Identify which cell holds the provided text, then report its (X, Y) central coordinate. 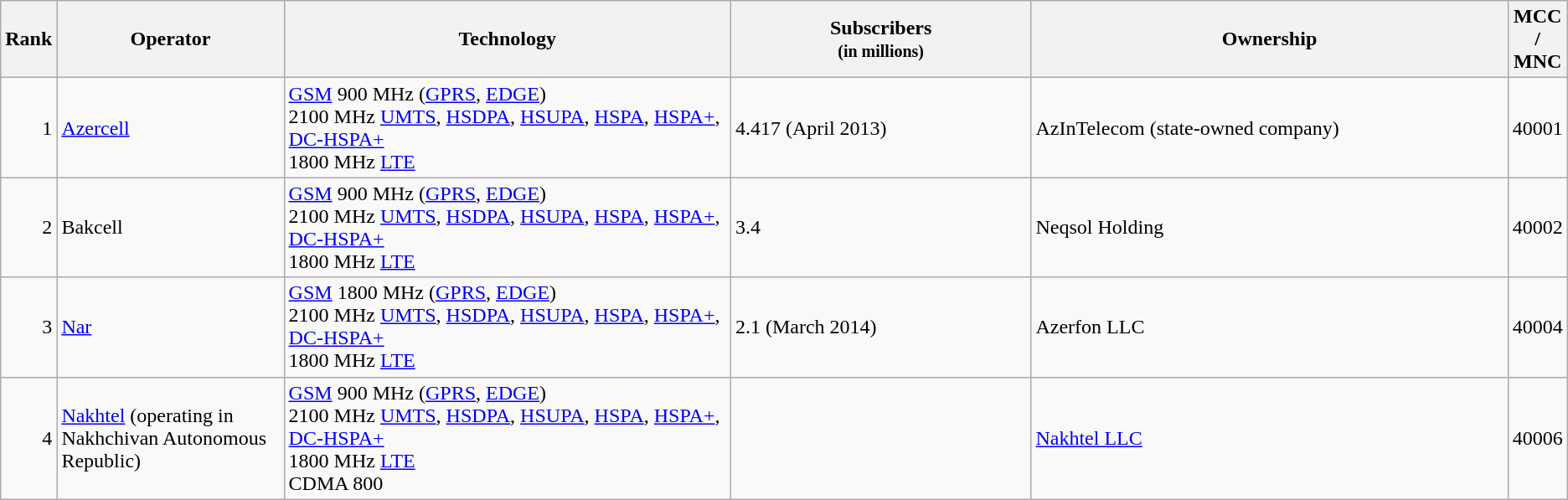
Nar (171, 327)
40004 (1538, 327)
Operator (171, 39)
Ownership (1270, 39)
3.4 (881, 228)
GSM 1800 MHz (GPRS, EDGE) 2100 MHz UMTS, HSDPA, HSUPA, HSPA, HSPA+, DC-HSPA+ 1800 MHz LTE (508, 327)
4 (28, 438)
Azercell (171, 127)
GSM 900 MHz (GPRS, EDGE)2100 MHz UMTS, HSDPA, HSUPA, HSPA, HSPA+, DC-HSPA+ 1800 MHz LTE CDMA 800 (508, 438)
Subscribers(in millions) (881, 39)
MCC / MNC (1538, 39)
2 (28, 228)
Technology (508, 39)
Nakhtel LLC (1270, 438)
2.1 (March 2014) (881, 327)
AzInTelecom (state-owned company) (1270, 127)
4.417 (April 2013) (881, 127)
Bakcell (171, 228)
Azerfon LLC (1270, 327)
40006 (1538, 438)
40001 (1538, 127)
1 (28, 127)
Nakhtel (operating in Nakhchivan Autonomous Republic) (171, 438)
Neqsol Holding (1270, 228)
Rank (28, 39)
40002 (1538, 228)
3 (28, 327)
